Find where the given text appears and provide that cell's center as (x, y) coordinate. 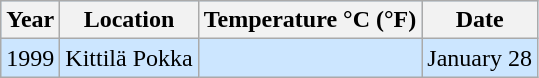
1999 (30, 58)
Kittilä Pokka (129, 58)
January 28 (480, 58)
Location (129, 20)
Temperature °C (°F) (310, 20)
Date (480, 20)
Year (30, 20)
